Determine the [X, Y] coordinate at the center of the cell enclosing the given text.  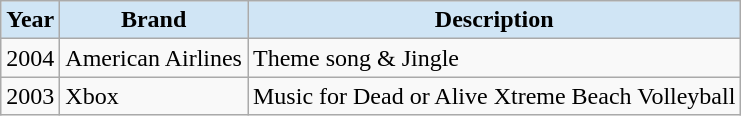
Music for Dead or Alive Xtreme Beach Volleyball [494, 96]
Description [494, 20]
Year [30, 20]
Theme song & Jingle [494, 58]
2003 [30, 96]
2004 [30, 58]
American Airlines [154, 58]
Brand [154, 20]
Xbox [154, 96]
